Return (x, y) of the center of cell containing provided text 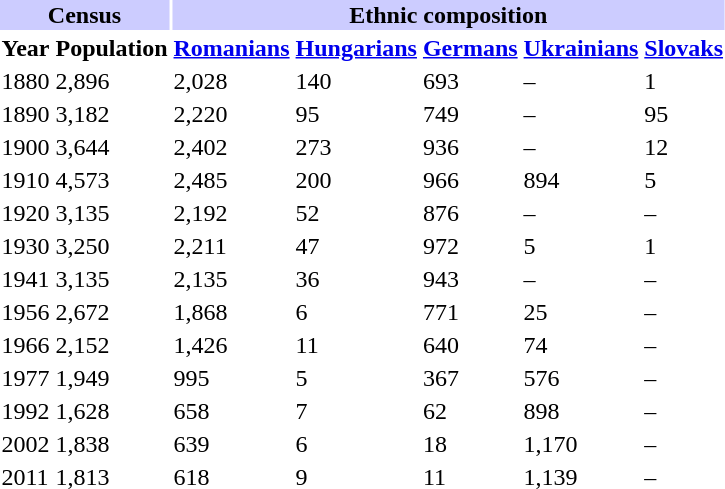
2,896 (112, 81)
Ukrainians (581, 48)
2,672 (112, 312)
3,644 (112, 147)
771 (470, 312)
936 (470, 147)
Year (26, 48)
1930 (26, 246)
576 (581, 378)
273 (356, 147)
995 (232, 378)
Romanians (232, 48)
876 (470, 213)
11 (356, 345)
1900 (26, 147)
1890 (26, 114)
1,170 (581, 444)
1966 (26, 345)
1880 (26, 81)
1910 (26, 180)
52 (356, 213)
18 (470, 444)
639 (232, 444)
47 (356, 246)
1,628 (112, 411)
972 (470, 246)
1,949 (112, 378)
1,868 (232, 312)
658 (232, 411)
898 (581, 411)
749 (470, 114)
2,028 (232, 81)
894 (581, 180)
7 (356, 411)
640 (470, 345)
Ethnic composition (448, 15)
2,220 (232, 114)
1,426 (232, 345)
2002 (26, 444)
3,250 (112, 246)
1992 (26, 411)
Hungarians (356, 48)
2,192 (232, 213)
Germans (470, 48)
1941 (26, 279)
2,485 (232, 180)
693 (470, 81)
25 (581, 312)
62 (470, 411)
74 (581, 345)
1920 (26, 213)
2,135 (232, 279)
12 (684, 147)
200 (356, 180)
36 (356, 279)
1977 (26, 378)
943 (470, 279)
2,211 (232, 246)
2,402 (232, 147)
367 (470, 378)
1,838 (112, 444)
140 (356, 81)
3,182 (112, 114)
966 (470, 180)
Population (112, 48)
Slovaks (684, 48)
1956 (26, 312)
4,573 (112, 180)
2,152 (112, 345)
Census (84, 15)
